Return (x, y) of the center of cell containing provided text 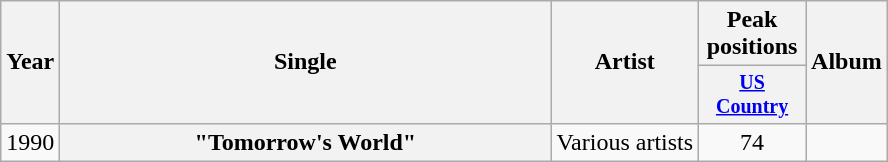
Single (306, 62)
Artist (625, 62)
Peakpositions (752, 34)
US Country (752, 94)
74 (752, 142)
1990 (30, 142)
Various artists (625, 142)
"Tomorrow's World" (306, 142)
Year (30, 62)
Album (847, 62)
